From the cell containing the given text, extract its center point as (x, y) coordinate. 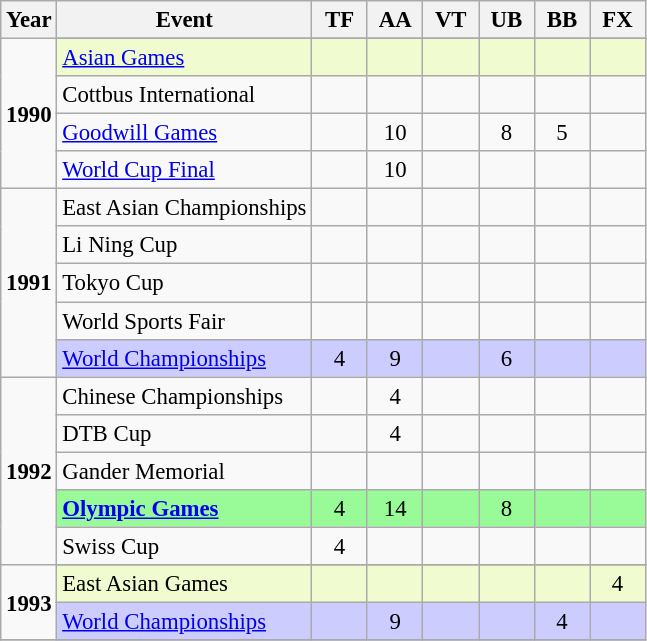
DTB Cup (184, 433)
East Asian Games (184, 584)
Li Ning Cup (184, 245)
5 (562, 133)
6 (507, 358)
World Cup Final (184, 170)
Chinese Championships (184, 396)
Gander Memorial (184, 471)
BB (562, 20)
Event (184, 20)
Year (29, 20)
UB (507, 20)
Asian Games (184, 58)
1990 (29, 114)
AA (395, 20)
14 (395, 509)
FX (618, 20)
TF (340, 20)
Olympic Games (184, 509)
VT (451, 20)
1991 (29, 283)
1993 (29, 602)
Tokyo Cup (184, 283)
Goodwill Games (184, 133)
Swiss Cup (184, 546)
East Asian Championships (184, 208)
Cottbus International (184, 95)
1992 (29, 471)
World Sports Fair (184, 321)
